Provide the (x, y) coordinate of the cell's center where the given text is located.  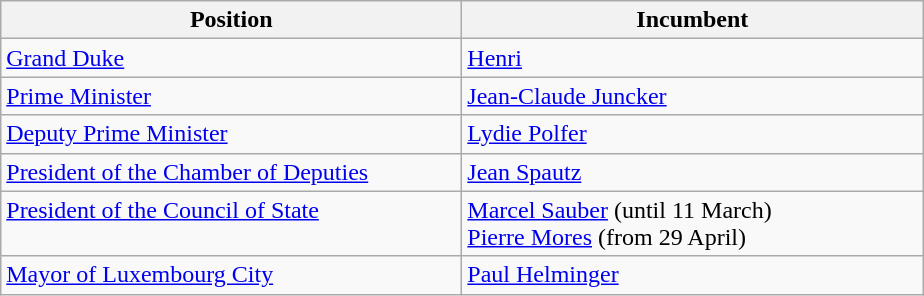
Lydie Polfer (692, 134)
Prime Minister (232, 96)
Marcel Sauber (until 11 March) Pierre Mores (from 29 April) (692, 224)
President of the Council of State (232, 224)
Jean-Claude Juncker (692, 96)
Grand Duke (232, 58)
Deputy Prime Minister (232, 134)
Henri (692, 58)
Mayor of Luxembourg City (232, 275)
Jean Spautz (692, 172)
Paul Helminger (692, 275)
President of the Chamber of Deputies (232, 172)
Position (232, 20)
Incumbent (692, 20)
